From the cell containing the given text, extract its center point as [x, y] coordinate. 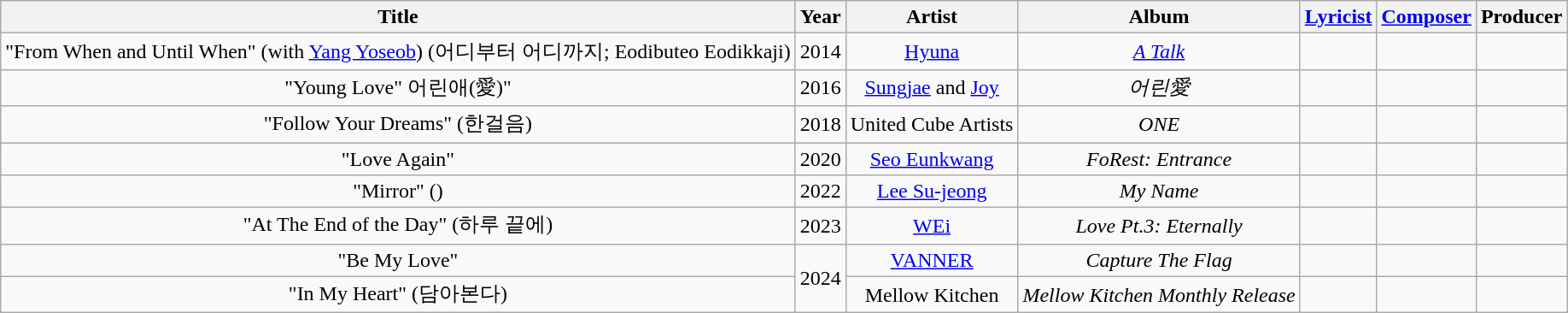
2022 [820, 192]
"Mirror" () [398, 192]
"Young Love" 어린애(愛)" [398, 87]
VANNER [932, 260]
2018 [820, 125]
Artist [932, 17]
Seo Eunkwang [932, 158]
"In My Heart" (담아본다) [398, 294]
Lyricist [1338, 17]
2023 [820, 226]
Lee Su-jeong [932, 192]
어린愛 [1159, 87]
Producer [1522, 17]
Album [1159, 17]
A Talk [1159, 51]
United Cube Artists [932, 125]
Mellow Kitchen Monthly Release [1159, 294]
2014 [820, 51]
"Love Again" [398, 158]
WEi [932, 226]
Capture The Flag [1159, 260]
"Follow Your Dreams" (한걸음) [398, 125]
Sungjae and Joy [932, 87]
FoRest: Entrance [1159, 158]
ONE [1159, 125]
2016 [820, 87]
Mellow Kitchen [932, 294]
Title [398, 17]
"From When and Until When" (with Yang Yoseob) (어디부터 어디까지; Eodibuteo Eodikkaji) [398, 51]
Year [820, 17]
"At The End of the Day" (하루 끝에) [398, 226]
Hyuna [932, 51]
Love Pt.3: Eternally [1159, 226]
"Be My Love" [398, 260]
Composer [1426, 17]
2020 [820, 158]
My Name [1159, 192]
2024 [820, 279]
